From the cell containing the given text, extract its center point as (X, Y) coordinate. 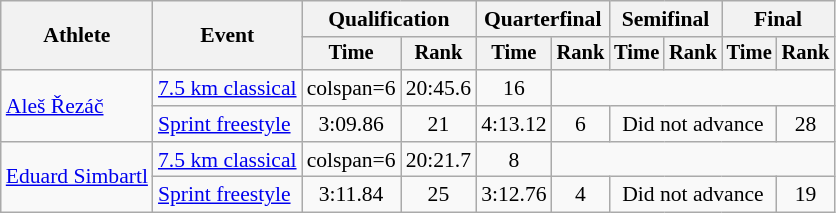
3:12.76 (514, 195)
3:11.84 (352, 195)
6 (581, 124)
Quarterfinal (542, 19)
25 (438, 195)
19 (806, 195)
16 (514, 88)
Event (228, 36)
8 (514, 160)
21 (438, 124)
Athlete (77, 36)
20:21.7 (438, 160)
3:09.86 (352, 124)
Final (778, 19)
4 (581, 195)
Semifinal (665, 19)
Qualification (390, 19)
28 (806, 124)
Eduard Simbartl (77, 178)
Aleš Řezáč (77, 106)
20:45.6 (438, 88)
4:13.12 (514, 124)
